For the text-containing cell, return its midpoint in [x, y] coordinate format. 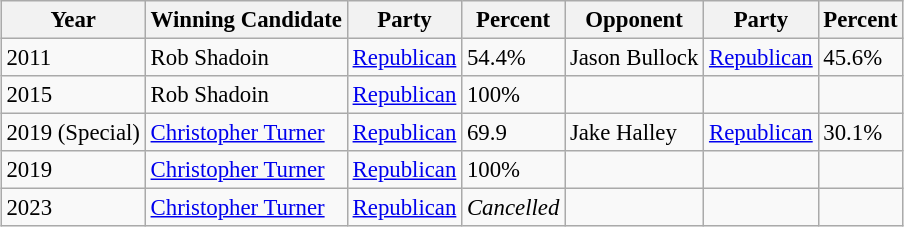
Opponent [634, 20]
2015 [73, 95]
30.1% [860, 133]
Jason Bullock [634, 57]
69.9 [514, 133]
2019 [73, 170]
Winning Candidate [246, 20]
2023 [73, 208]
Cancelled [514, 208]
Year [73, 20]
54.4% [514, 57]
45.6% [860, 57]
2011 [73, 57]
2019 (Special) [73, 133]
Jake Halley [634, 133]
